Find where the given text appears and provide that cell's center as (X, Y) coordinate. 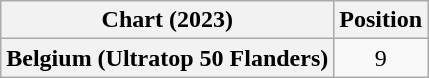
Belgium (Ultratop 50 Flanders) (168, 58)
9 (381, 58)
Chart (2023) (168, 20)
Position (381, 20)
